Find where the given text appears and provide that cell's center as [x, y] coordinate. 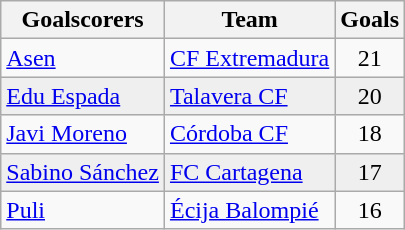
Córdoba CF [249, 134]
Team [249, 20]
CF Extremadura [249, 58]
Goalscorers [83, 20]
Talavera CF [249, 96]
Asen [83, 58]
17 [370, 172]
Goals [370, 20]
Écija Balompié [249, 210]
Javi Moreno [83, 134]
18 [370, 134]
FC Cartagena [249, 172]
Edu Espada [83, 96]
21 [370, 58]
20 [370, 96]
Sabino Sánchez [83, 172]
Puli [83, 210]
16 [370, 210]
